Pinpoint the cell where the given text exists, returning its (X, Y) midpoint coordinate. 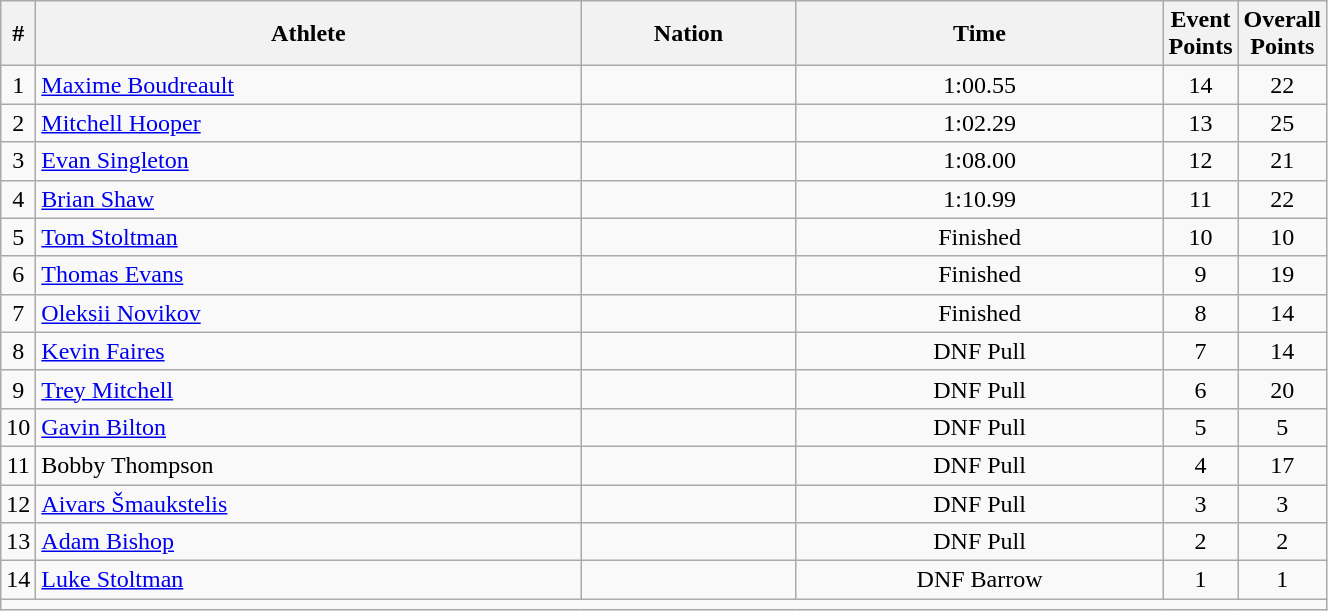
17 (1282, 465)
Athlete (308, 34)
20 (1282, 389)
21 (1282, 161)
Time (980, 34)
Trey Mitchell (308, 389)
Adam Bishop (308, 542)
Overall Points (1282, 34)
Brian Shaw (308, 199)
Evan Singleton (308, 161)
19 (1282, 275)
1:10.99 (980, 199)
1:02.29 (980, 123)
Luke Stoltman (308, 580)
DNF Barrow (980, 580)
# (18, 34)
Mitchell Hooper (308, 123)
1:00.55 (980, 85)
Bobby Thompson (308, 465)
Nation (688, 34)
Event Points (1200, 34)
Tom Stoltman (308, 237)
Gavin Bilton (308, 427)
Thomas Evans (308, 275)
Maxime Boudreault (308, 85)
Kevin Faires (308, 351)
25 (1282, 123)
Aivars Šmaukstelis (308, 503)
1:08.00 (980, 161)
Oleksii Novikov (308, 313)
